Detect which cell encompasses the target text, then output its (x, y) center coordinate. 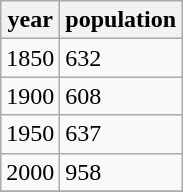
958 (121, 172)
2000 (30, 172)
1950 (30, 134)
population (121, 20)
632 (121, 58)
1850 (30, 58)
608 (121, 96)
637 (121, 134)
year (30, 20)
1900 (30, 96)
